Identify which cell holds the provided text, then report its (x, y) central coordinate. 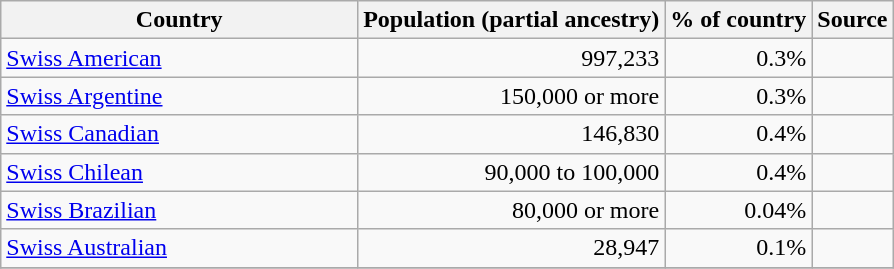
80,000 or more (512, 210)
Population (partial ancestry) (512, 20)
28,947 (512, 248)
Swiss Argentine (180, 96)
Country (180, 20)
Swiss Chilean (180, 172)
Swiss American (180, 58)
150,000 or more (512, 96)
997,233 (512, 58)
% of country (738, 20)
Swiss Brazilian (180, 210)
0.1% (738, 248)
Swiss Australian (180, 248)
146,830 (512, 134)
Swiss Canadian (180, 134)
0.04% (738, 210)
90,000 to 100,000 (512, 172)
Source (852, 20)
